Return (X, Y) of the center of cell containing provided text 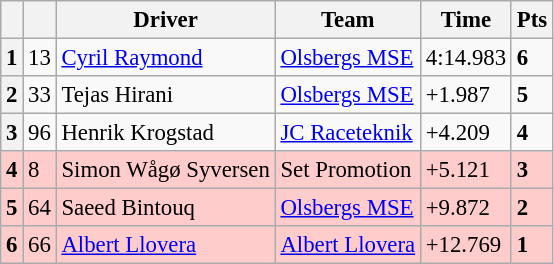
Set Promotion (348, 170)
Saeed Bintouq (166, 208)
13 (40, 58)
Tejas Hirani (166, 95)
+4.209 (466, 133)
Henrik Krogstad (166, 133)
+5.121 (466, 170)
Driver (166, 20)
+1.987 (466, 95)
66 (40, 245)
33 (40, 95)
Team (348, 20)
Pts (532, 20)
+9.872 (466, 208)
8 (40, 170)
96 (40, 133)
64 (40, 208)
JC Raceteknik (348, 133)
Cyril Raymond (166, 58)
Time (466, 20)
4:14.983 (466, 58)
Simon Wågø Syversen (166, 170)
+12.769 (466, 245)
